Detect which cell encompasses the target text, then output its (X, Y) center coordinate. 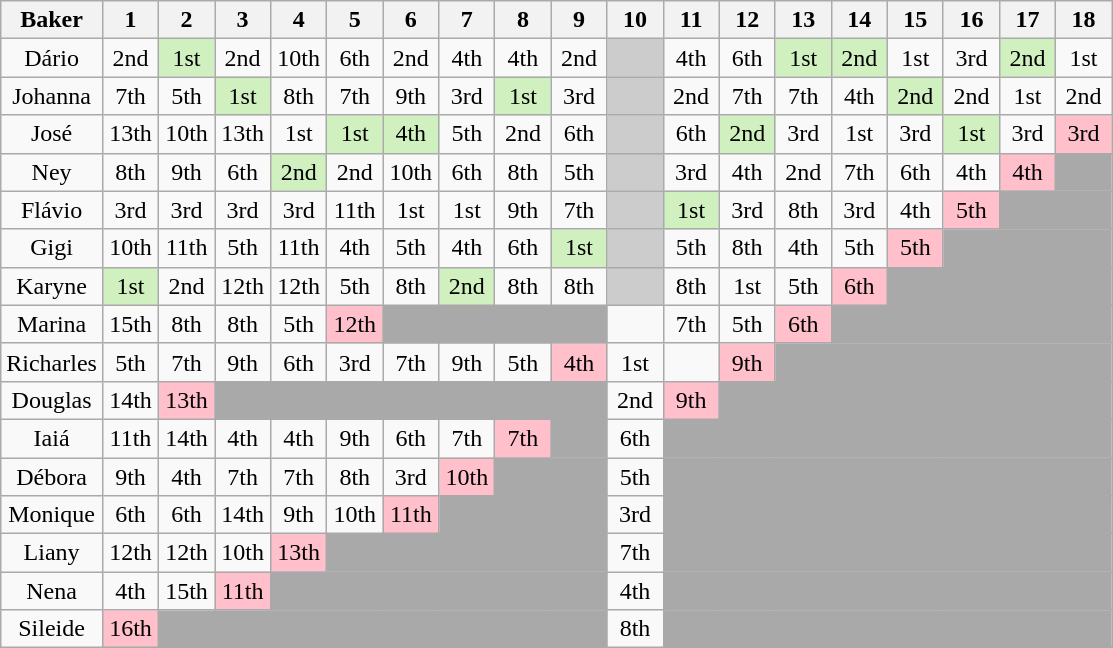
9 (579, 20)
Iaiá (52, 438)
Douglas (52, 400)
Flávio (52, 210)
Dário (52, 58)
Sileide (52, 629)
Baker (52, 20)
17 (1027, 20)
Marina (52, 324)
Gigi (52, 248)
10 (635, 20)
4 (299, 20)
2 (187, 20)
Ney (52, 172)
José (52, 134)
Monique (52, 515)
8 (523, 20)
Liany (52, 553)
6 (411, 20)
16 (971, 20)
Johanna (52, 96)
11 (691, 20)
15 (915, 20)
14 (859, 20)
13 (803, 20)
16th (130, 629)
12 (747, 20)
Nena (52, 591)
Karyne (52, 286)
Débora (52, 477)
Richarles (52, 362)
5 (355, 20)
3 (243, 20)
1 (130, 20)
7 (467, 20)
18 (1084, 20)
